From the cell containing the given text, extract its center point as (x, y) coordinate. 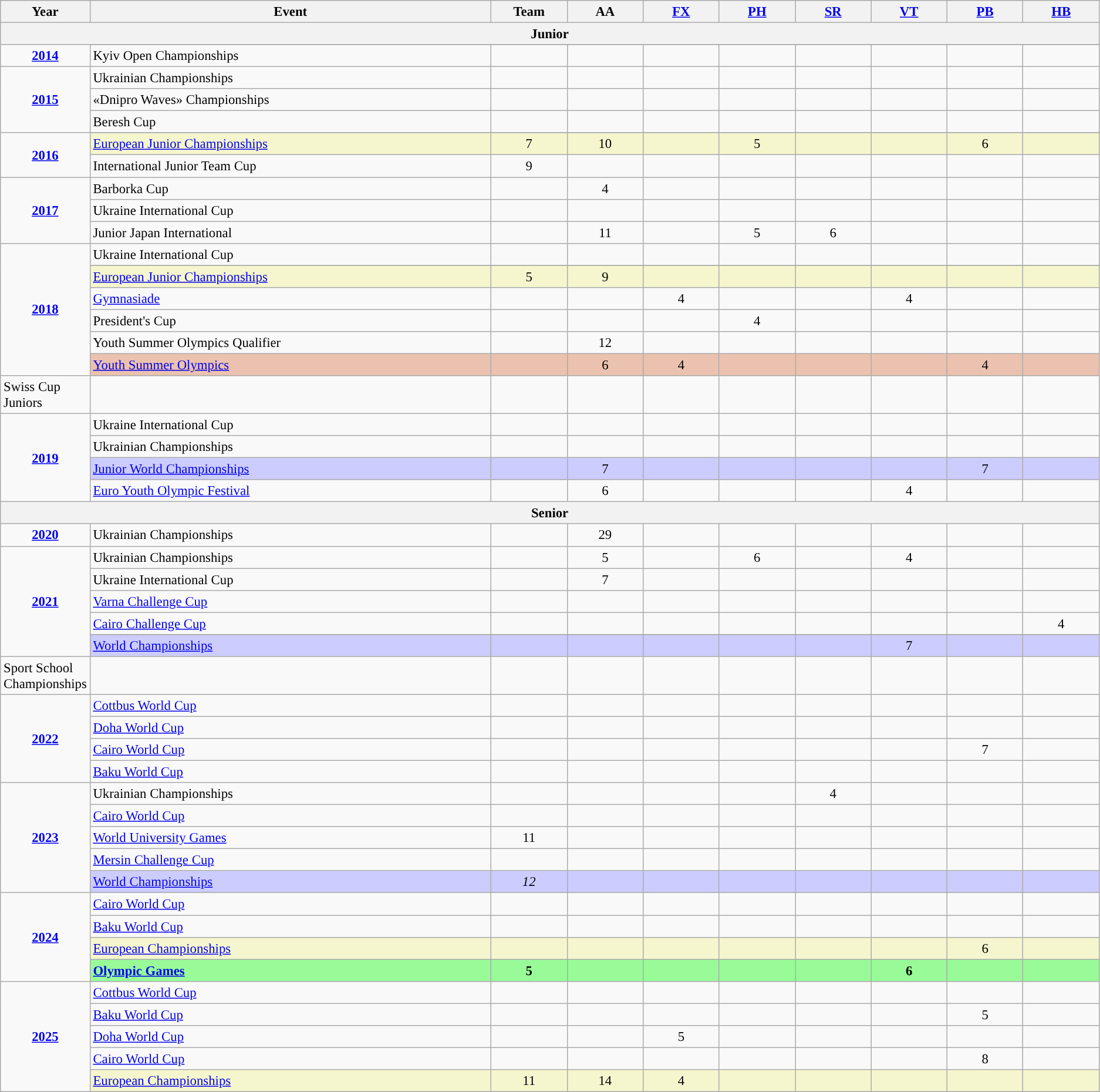
Varna Challenge Cup (290, 601)
Year (45, 12)
International Junior Team Cup (290, 166)
Junior (550, 34)
Junior Japan International (290, 232)
Kyiv Open Championships (290, 56)
Youth Summer Olympics (290, 365)
2020 (45, 535)
2019 (45, 458)
Team (529, 12)
2021 (45, 601)
World University Games (290, 838)
Barborka Cup (290, 188)
SR (834, 12)
HB (1061, 12)
Cairo Challenge Cup (290, 623)
PB (985, 12)
Gymnasiade (290, 299)
2018 (45, 309)
Olympic Games (290, 970)
Beresh Cup (290, 122)
VT (909, 12)
Swiss Cup Juniors (45, 395)
2015 (45, 100)
2017 (45, 210)
Junior World Championships (290, 469)
2023 (45, 838)
Mersin Challenge Cup (290, 860)
Euro Youth Olympic Festival (290, 491)
PH (757, 12)
2016 (45, 155)
Youth Summer Olympics Qualifier (290, 343)
2014 (45, 56)
President's Cup (290, 321)
10 (605, 144)
Senior (550, 513)
2022 (45, 739)
2025 (45, 1036)
«Dnipro Waves» Championships (290, 100)
2024 (45, 937)
8 (985, 1059)
FX (681, 12)
14 (605, 1081)
Event (290, 12)
Sport School Championships (45, 675)
29 (605, 535)
AA (605, 12)
